Determine the (x, y) coordinate at the center of the cell enclosing the given text.  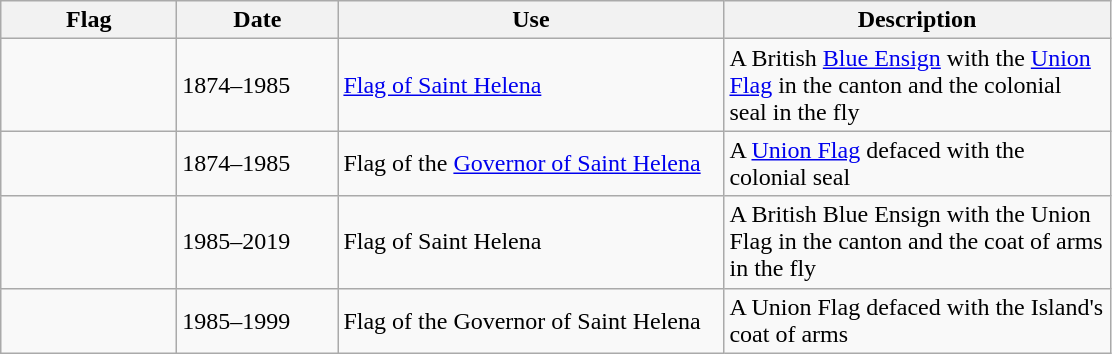
Use (531, 20)
Description (917, 20)
A Union Flag defaced with the Island's coat of arms (917, 320)
1985–2019 (258, 242)
1985–1999 (258, 320)
A British Blue Ensign with the Union Flag in the canton and the coat of arms in the fly (917, 242)
Date (258, 20)
A British Blue Ensign with the Union Flag in the canton and the colonial seal in the fly (917, 85)
Flag (89, 20)
A Union Flag defaced with the colonial seal (917, 164)
